From the cell containing the given text, extract its center point as [x, y] coordinate. 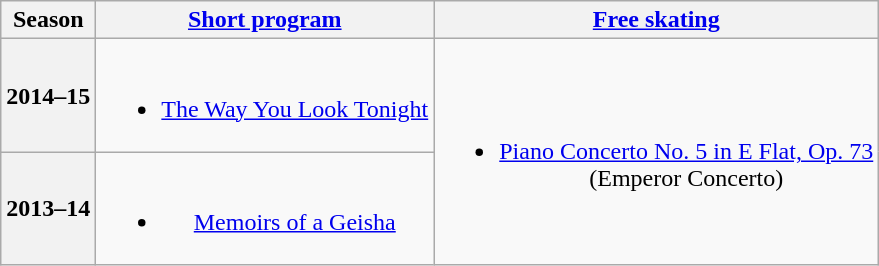
2013–14 [48, 208]
Season [48, 20]
The Way You Look Tonight [265, 96]
Free skating [656, 20]
Memoirs of a Geisha [265, 208]
Piano Concerto No. 5 in E Flat, Op. 73 (Emperor Concerto) [656, 152]
2014–15 [48, 96]
Short program [265, 20]
